Extract the [X, Y] coordinate from the center of the cell holding the provided text.  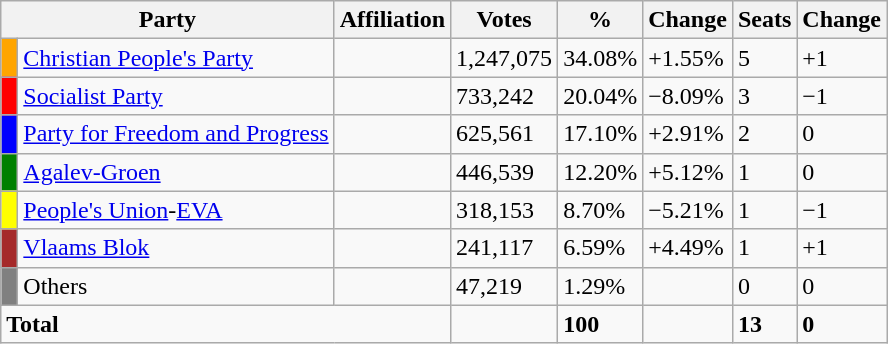
12.20% [600, 172]
733,242 [504, 96]
20.04% [600, 96]
Seats [764, 20]
Total [226, 324]
6.59% [600, 248]
Socialist Party [176, 96]
625,561 [504, 134]
8.70% [600, 210]
−5.21% [688, 210]
+2.91% [688, 134]
Christian People's Party [176, 58]
1.29% [600, 286]
100 [600, 324]
Affiliation [392, 20]
47,219 [504, 286]
% [600, 20]
17.10% [600, 134]
Agalev-Groen [176, 172]
446,539 [504, 172]
Votes [504, 20]
318,153 [504, 210]
Others [176, 286]
5 [764, 58]
+4.49% [688, 248]
People's Union-EVA [176, 210]
Party for Freedom and Progress [176, 134]
3 [764, 96]
34.08% [600, 58]
13 [764, 324]
1,247,075 [504, 58]
241,117 [504, 248]
2 [764, 134]
Vlaams Blok [176, 248]
Party [168, 20]
+1.55% [688, 58]
+5.12% [688, 172]
−8.09% [688, 96]
